Locate the cell with the specified text and output its [x, y] center coordinate. 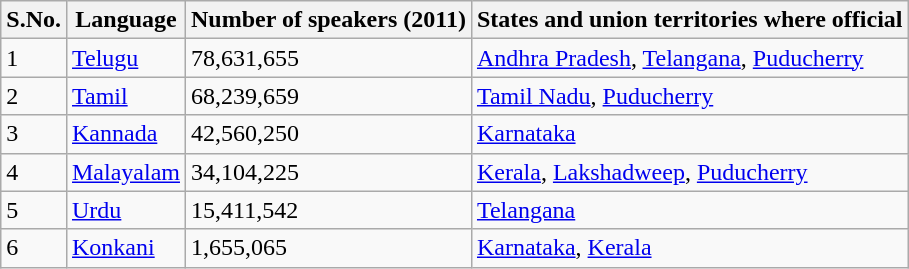
5 [34, 210]
Andhra Pradesh, Telangana, Puducherry [690, 58]
1,655,065 [329, 248]
S.No. [34, 20]
68,239,659 [329, 96]
1 [34, 58]
2 [34, 96]
3 [34, 134]
Karnataka [690, 134]
78,631,655 [329, 58]
Karnataka, Kerala [690, 248]
Language [126, 20]
States and union territories where official [690, 20]
Urdu [126, 210]
15,411,542 [329, 210]
Kerala, Lakshadweep, Puducherry [690, 172]
4 [34, 172]
Konkani [126, 248]
Kannada [126, 134]
34,104,225 [329, 172]
42,560,250 [329, 134]
Tamil [126, 96]
Malayalam [126, 172]
Telangana [690, 210]
Tamil Nadu, Puducherry [690, 96]
6 [34, 248]
Number of speakers (2011) [329, 20]
Telugu [126, 58]
